Find where the given text appears and provide that cell's center as (X, Y) coordinate. 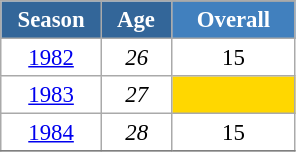
1983 (52, 95)
28 (136, 133)
1982 (52, 58)
26 (136, 58)
Age (136, 20)
Overall (234, 20)
27 (136, 95)
1984 (52, 133)
Season (52, 20)
